Determine the [X, Y] coordinate at the center of the cell enclosing the given text.  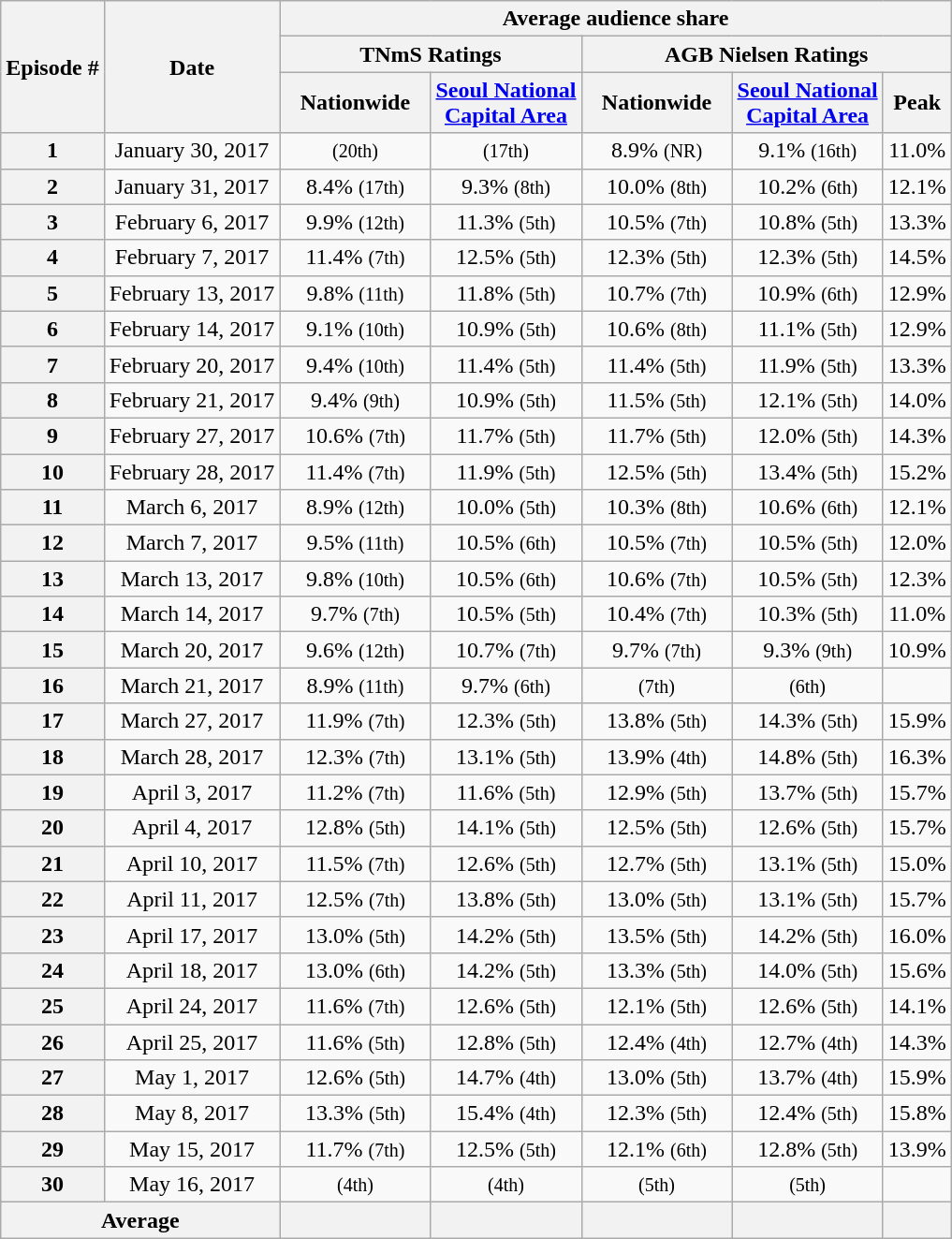
12.3% (7th) [356, 757]
February 20, 2017 [192, 364]
23 [52, 935]
April 10, 2017 [192, 863]
15 [52, 650]
16.3% [917, 757]
(20th) [356, 151]
Peak [917, 103]
10.3% (5th) [807, 614]
14.3% (5th) [807, 721]
12.0% (5th) [807, 435]
13 [52, 579]
26 [52, 1042]
18 [52, 757]
9.6% (12th) [356, 650]
12.0% [917, 543]
10.3% (8th) [657, 508]
Average audience share [616, 19]
Episode # [52, 67]
February 21, 2017 [192, 400]
Average [140, 1220]
13.4% (5th) [807, 471]
9.4% (10th) [356, 364]
13.5% (5th) [657, 935]
11 [52, 508]
9.9% (12th) [356, 222]
11.6% (7th) [356, 1006]
12.4% (4th) [657, 1042]
21 [52, 863]
9.1% (10th) [356, 329]
11.2% (7th) [356, 792]
11.3% (5th) [505, 222]
9.8% (11th) [356, 293]
(17th) [505, 151]
February 27, 2017 [192, 435]
10.9% (6th) [807, 293]
14.7% (4th) [505, 1078]
February 28, 2017 [192, 471]
10.4% (7th) [657, 614]
10.2% (6th) [807, 186]
May 15, 2017 [192, 1149]
14.8% (5th) [807, 757]
11.9% (7th) [356, 721]
14.1% (5th) [505, 828]
8.4% (17th) [356, 186]
10.9% [917, 650]
10.6% (8th) [657, 329]
28 [52, 1114]
17 [52, 721]
6 [52, 329]
13.0% (6th) [356, 970]
14 [52, 614]
4 [52, 258]
March 6, 2017 [192, 508]
9 [52, 435]
February 13, 2017 [192, 293]
8.9% (11th) [356, 686]
10.8% (5th) [807, 222]
12.7% (4th) [807, 1042]
14.5% [917, 258]
1 [52, 151]
10.6% (6th) [807, 508]
8 [52, 400]
February 14, 2017 [192, 329]
March 21, 2017 [192, 686]
March 14, 2017 [192, 614]
9.5% (11th) [356, 543]
16.0% [917, 935]
12.1% (6th) [657, 1149]
20 [52, 828]
11.5% (7th) [356, 863]
April 3, 2017 [192, 792]
7 [52, 364]
15.6% [917, 970]
15.8% [917, 1114]
12.4% (5th) [807, 1114]
April 17, 2017 [192, 935]
9.1% (16th) [807, 151]
14.0% [917, 400]
8.9% (12th) [356, 508]
April 18, 2017 [192, 970]
11.8% (5th) [505, 293]
13.7% (5th) [807, 792]
(6th) [807, 686]
12 [52, 543]
8.9% (NR) [657, 151]
12.3% [917, 579]
May 8, 2017 [192, 1114]
April 4, 2017 [192, 828]
April 25, 2017 [192, 1042]
February 7, 2017 [192, 258]
3 [52, 222]
May 1, 2017 [192, 1078]
15.4% (4th) [505, 1114]
9.8% (10th) [356, 579]
27 [52, 1078]
5 [52, 293]
11.1% (5th) [807, 329]
March 28, 2017 [192, 757]
19 [52, 792]
10.0% (5th) [505, 508]
14.1% [917, 1006]
25 [52, 1006]
11.5% (5th) [657, 400]
February 6, 2017 [192, 222]
15.2% [917, 471]
9.3% (8th) [505, 186]
January 30, 2017 [192, 151]
(7th) [657, 686]
12.7% (5th) [657, 863]
9.7% (6th) [505, 686]
14.0% (5th) [807, 970]
12.5% (7th) [356, 899]
13.9% [917, 1149]
AGB Nielsen Ratings [766, 54]
9.3% (9th) [807, 650]
13.7% (4th) [807, 1078]
March 7, 2017 [192, 543]
30 [52, 1185]
13.9% (4th) [657, 757]
TNmS Ratings [431, 54]
10 [52, 471]
22 [52, 899]
29 [52, 1149]
10.0% (8th) [657, 186]
2 [52, 186]
May 16, 2017 [192, 1185]
24 [52, 970]
March 13, 2017 [192, 579]
12.9% (5th) [657, 792]
January 31, 2017 [192, 186]
11.7% (7th) [356, 1149]
16 [52, 686]
April 24, 2017 [192, 1006]
Date [192, 67]
9.4% (9th) [356, 400]
April 11, 2017 [192, 899]
March 20, 2017 [192, 650]
15.0% [917, 863]
March 27, 2017 [192, 721]
